Locate the cell with the specified text and output its (x, y) center coordinate. 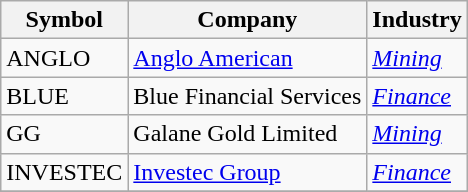
BLUE (64, 96)
Blue Financial Services (248, 96)
Company (248, 20)
Symbol (64, 20)
Anglo American (248, 58)
Galane Gold Limited (248, 134)
Industry (417, 20)
Investec Group (248, 172)
INVESTEC (64, 172)
ANGLO (64, 58)
GG (64, 134)
